For the text-containing cell, return its midpoint in [X, Y] coordinate format. 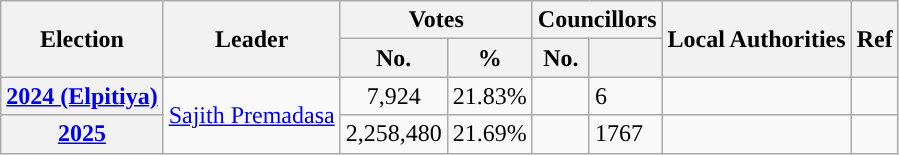
Election [82, 39]
21.69% [490, 134]
% [490, 58]
21.83% [490, 96]
Sajith Premadasa [252, 115]
Leader [252, 39]
Ref [874, 39]
Votes [436, 20]
Local Authorities [756, 39]
2025 [82, 134]
6 [626, 96]
Councillors [597, 20]
2024 (Elpitiya) [82, 96]
1767 [626, 134]
2,258,480 [394, 134]
7,924 [394, 96]
